Extract the (x, y) coordinate from the center of the cell holding the provided text.  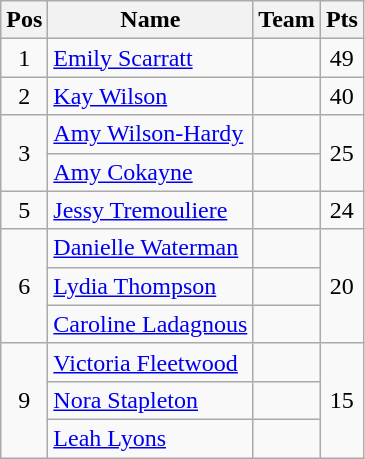
Kay Wilson (150, 96)
Caroline Ladagnous (150, 324)
Nora Stapleton (150, 400)
2 (24, 96)
Name (150, 20)
Lydia Thompson (150, 286)
Danielle Waterman (150, 248)
Victoria Fleetwood (150, 362)
Emily Scarratt (150, 58)
Pts (342, 20)
6 (24, 286)
9 (24, 400)
Pos (24, 20)
20 (342, 286)
Leah Lyons (150, 438)
Team (287, 20)
Amy Cokayne (150, 172)
25 (342, 153)
15 (342, 400)
Jessy Tremouliere (150, 210)
3 (24, 153)
5 (24, 210)
40 (342, 96)
24 (342, 210)
Amy Wilson-Hardy (150, 134)
1 (24, 58)
49 (342, 58)
